Extract the (x, y) coordinate from the center of the cell holding the provided text.  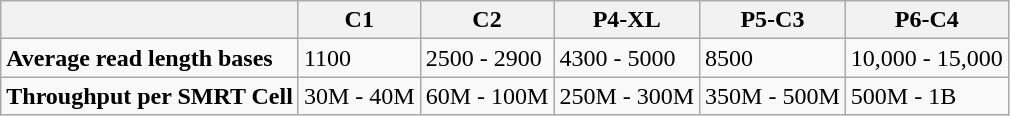
Average read length bases (150, 58)
8500 (773, 58)
4300 - 5000 (627, 58)
Throughput per SMRT Cell (150, 96)
60M - 100M (487, 96)
350M - 500M (773, 96)
C2 (487, 20)
30M - 40M (359, 96)
250M - 300M (627, 96)
P6-C4 (926, 20)
2500 - 2900 (487, 58)
1100 (359, 58)
C1 (359, 20)
P4-XL (627, 20)
500M - 1B (926, 96)
P5-C3 (773, 20)
10,000 - 15,000 (926, 58)
